From the cell containing the given text, extract its center point as (x, y) coordinate. 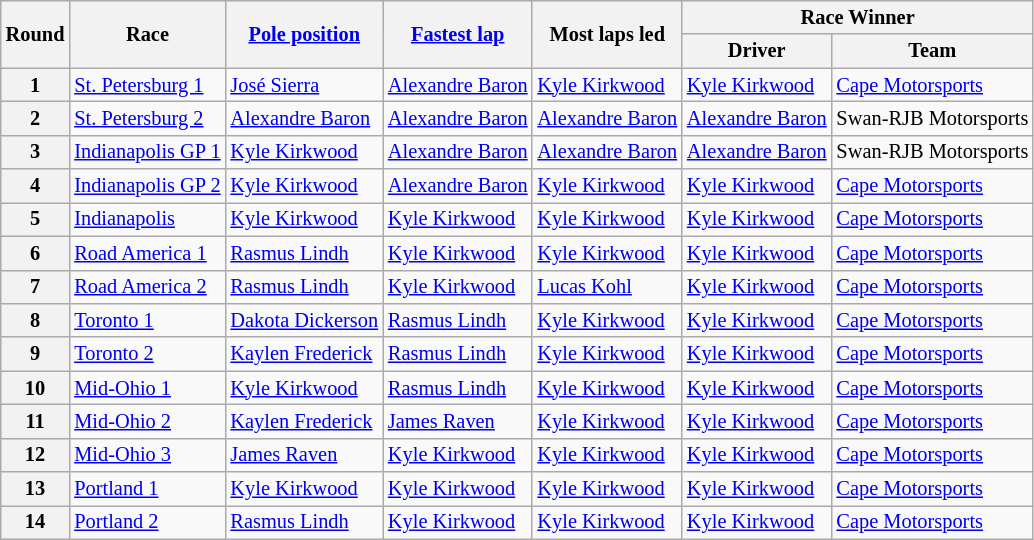
Lucas Kohl (607, 287)
Fastest lap (458, 34)
1 (36, 85)
Indianapolis (147, 219)
8 (36, 320)
Driver (757, 51)
14 (36, 522)
Indianapolis GP 1 (147, 152)
Round (36, 34)
12 (36, 455)
Team (932, 51)
Portland 1 (147, 489)
Road America 2 (147, 287)
Most laps led (607, 34)
Dakota Dickerson (304, 320)
7 (36, 287)
Toronto 1 (147, 320)
Race (147, 34)
11 (36, 421)
St. Petersburg 2 (147, 118)
Indianapolis GP 2 (147, 186)
José Sierra (304, 85)
Portland 2 (147, 522)
13 (36, 489)
Pole position (304, 34)
Road America 1 (147, 253)
Toronto 2 (147, 354)
5 (36, 219)
2 (36, 118)
Mid-Ohio 1 (147, 388)
10 (36, 388)
Mid-Ohio 3 (147, 455)
Race Winner (858, 17)
9 (36, 354)
4 (36, 186)
St. Petersburg 1 (147, 85)
6 (36, 253)
Mid-Ohio 2 (147, 421)
3 (36, 152)
